Locate the cell with the specified text and output its [x, y] center coordinate. 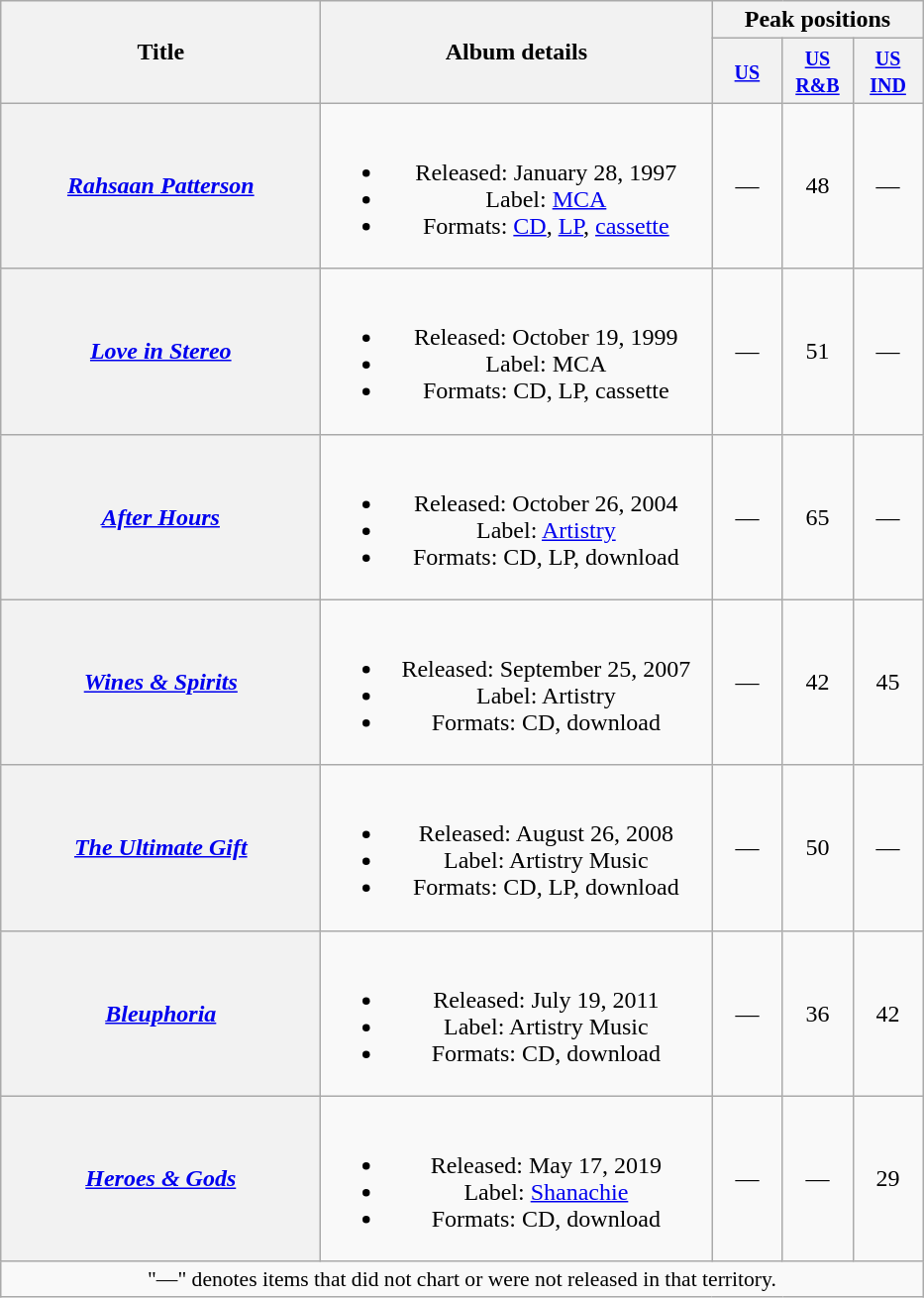
50 [818, 848]
Released: October 26, 2004Label: ArtistryFormats: CD, LP, download [517, 517]
Released: October 19, 1999Label: MCAFormats: CD, LP, cassette [517, 351]
Love in Stereo [160, 351]
Title [160, 52]
51 [818, 351]
US IND [887, 71]
Heroes & Gods [160, 1179]
US [747, 71]
"—" denotes items that did not chart or were not released in that territory. [462, 1279]
The Ultimate Gift [160, 848]
29 [887, 1179]
Album details [517, 52]
Released: May 17, 2019Label: ShanachieFormats: CD, download [517, 1179]
After Hours [160, 517]
Released: January 28, 1997Label: MCAFormats: CD, LP, cassette [517, 186]
36 [818, 1013]
45 [887, 682]
Wines & Spirits [160, 682]
Released: September 25, 2007Label: ArtistryFormats: CD, download [517, 682]
65 [818, 517]
Bleuphoria [160, 1013]
Peak positions [818, 20]
Released: August 26, 2008Label: Artistry MusicFormats: CD, LP, download [517, 848]
Rahsaan Patterson [160, 186]
US R&B [818, 71]
48 [818, 186]
Released: July 19, 2011Label: Artistry MusicFormats: CD, download [517, 1013]
